Return the (X, Y) coordinate for the center point of the cell that contains the specified text.  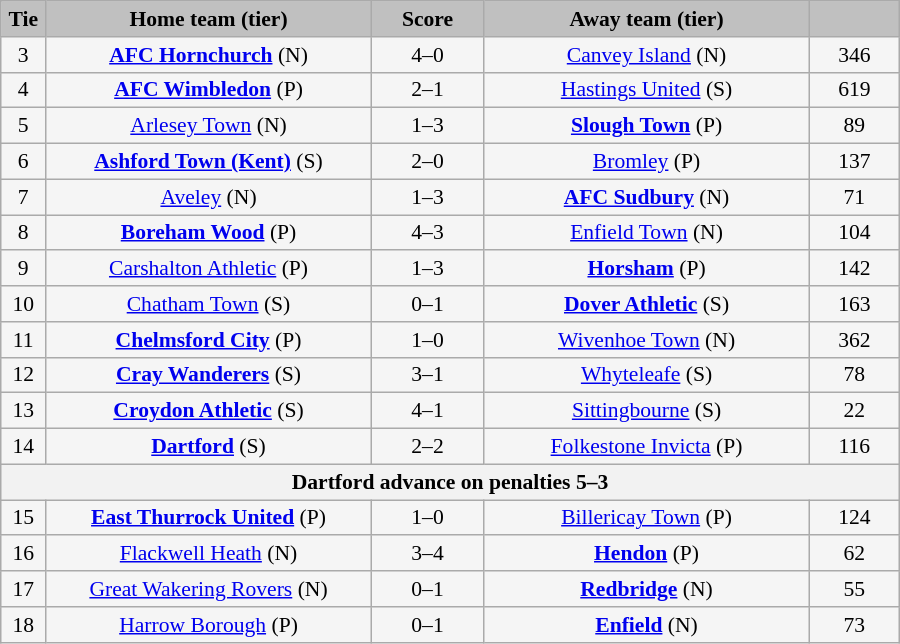
Whyteleafe (S) (647, 375)
Boreham Wood (P) (209, 233)
2–0 (427, 162)
78 (854, 375)
Harrow Borough (P) (209, 625)
Slough Town (P) (647, 126)
Flackwell Heath (N) (209, 554)
137 (854, 162)
Horsham (P) (647, 269)
2–2 (427, 447)
Chelmsford City (P) (209, 340)
Dartford advance on penalties 5–3 (450, 482)
104 (854, 233)
AFC Hornchurch (N) (209, 55)
15 (24, 518)
4 (24, 90)
12 (24, 375)
Great Wakering Rovers (N) (209, 589)
Carshalton Athletic (P) (209, 269)
Dartford (S) (209, 447)
Hendon (P) (647, 554)
71 (854, 197)
8 (24, 233)
Score (427, 19)
Canvey Island (N) (647, 55)
Folkestone Invicta (P) (647, 447)
Ashford Town (Kent) (S) (209, 162)
AFC Sudbury (N) (647, 197)
9 (24, 269)
Hastings United (S) (647, 90)
Sittingbourne (S) (647, 411)
2–1 (427, 90)
7 (24, 197)
Tie (24, 19)
Dover Athletic (S) (647, 304)
Away team (tier) (647, 19)
18 (24, 625)
3–4 (427, 554)
14 (24, 447)
11 (24, 340)
Redbridge (N) (647, 589)
142 (854, 269)
4–0 (427, 55)
5 (24, 126)
Billericay Town (P) (647, 518)
17 (24, 589)
163 (854, 304)
Wivenhoe Town (N) (647, 340)
East Thurrock United (P) (209, 518)
6 (24, 162)
73 (854, 625)
Chatham Town (S) (209, 304)
AFC Wimbledon (P) (209, 90)
Bromley (P) (647, 162)
22 (854, 411)
362 (854, 340)
Enfield (N) (647, 625)
10 (24, 304)
3–1 (427, 375)
55 (854, 589)
16 (24, 554)
116 (854, 447)
619 (854, 90)
62 (854, 554)
124 (854, 518)
Cray Wanderers (S) (209, 375)
89 (854, 126)
Aveley (N) (209, 197)
Enfield Town (N) (647, 233)
Croydon Athletic (S) (209, 411)
4–1 (427, 411)
4–3 (427, 233)
Home team (tier) (209, 19)
13 (24, 411)
346 (854, 55)
3 (24, 55)
Arlesey Town (N) (209, 126)
